From the cell containing the given text, extract its center point as [X, Y] coordinate. 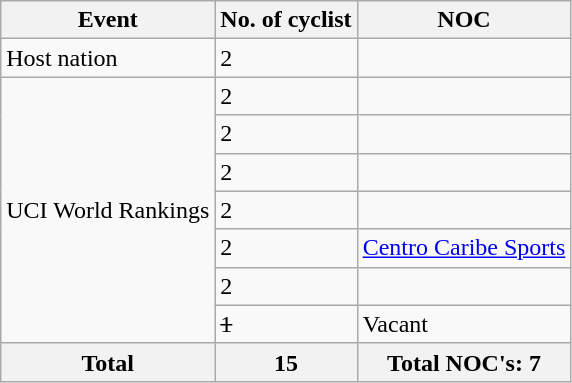
Vacant [464, 324]
NOC [464, 20]
Host nation [108, 58]
Total NOC's: 7 [464, 362]
No. of cyclist [286, 20]
Event [108, 20]
Total [108, 362]
1 [286, 324]
15 [286, 362]
UCI World Rankings [108, 210]
Centro Caribe Sports [464, 248]
